From the cell containing the given text, extract its center point as [X, Y] coordinate. 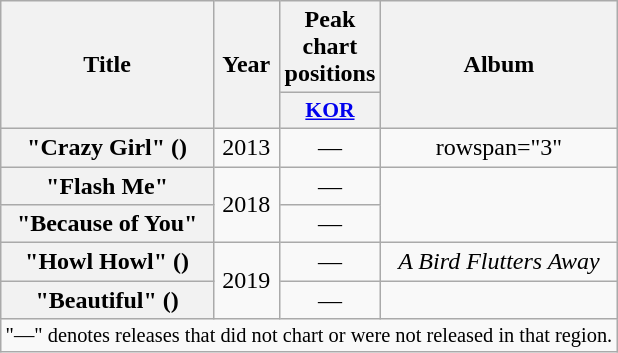
KOR [330, 111]
Peak chart positions [330, 47]
Title [108, 65]
"—" denotes releases that did not chart or were not released in that region. [309, 336]
"Crazy Girl" () [108, 147]
2018 [246, 204]
"Howl Howl" () [108, 262]
rowspan="3" [499, 147]
"Flash Me" [108, 185]
2013 [246, 147]
"Because of You" [108, 224]
Year [246, 65]
A Bird Flutters Away [499, 262]
"Beautiful" () [108, 300]
Album [499, 65]
2019 [246, 281]
